Output the [X, Y] coordinate of the center of the cell containing the given text.  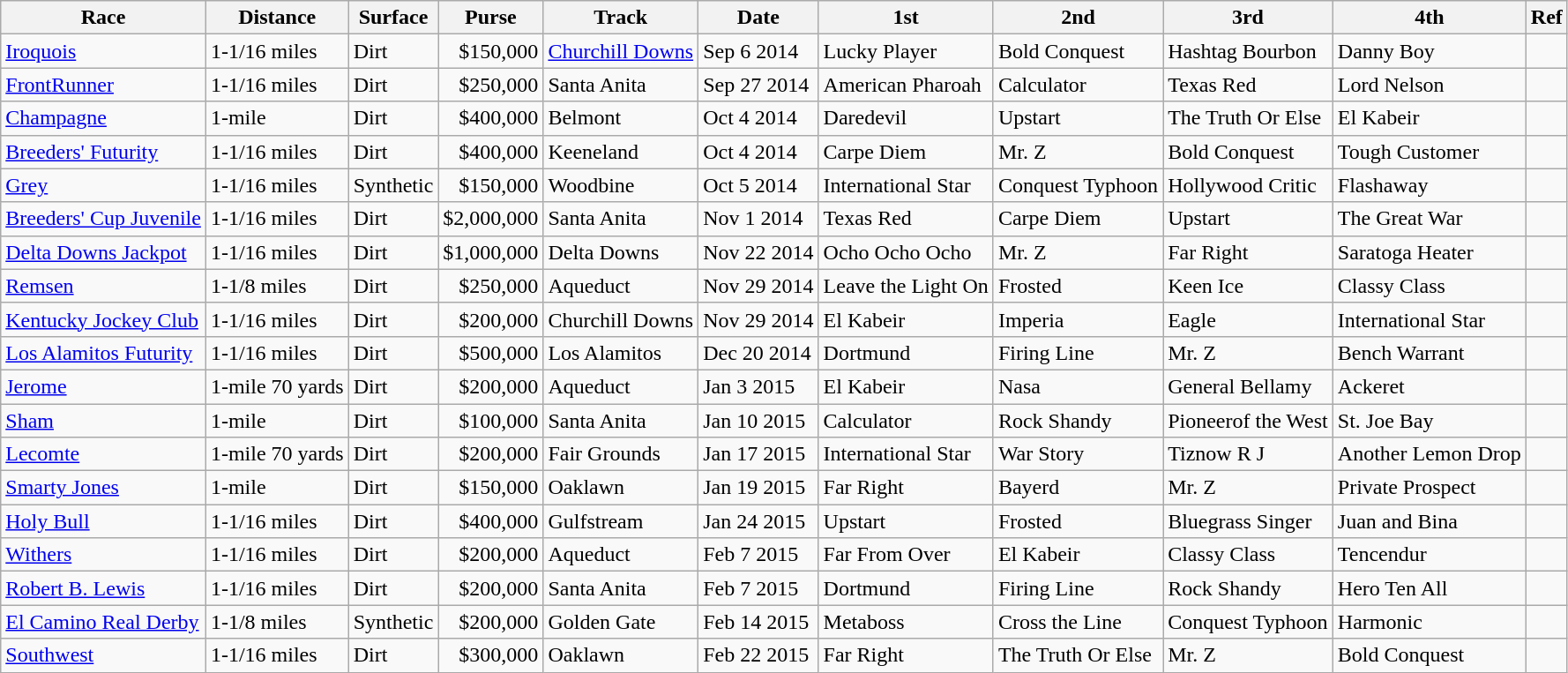
El Camino Real Derby [104, 622]
Withers [104, 555]
Lecomte [104, 454]
Sep 27 2014 [758, 85]
Champagne [104, 118]
Nov 1 2014 [758, 219]
Ocho Ocho Ocho [906, 252]
Ackeret [1429, 386]
$500,000 [490, 353]
Iroquois [104, 51]
Distance [277, 18]
Smarty Jones [104, 488]
Southwest [104, 655]
Harmonic [1429, 622]
Daredevil [906, 118]
Private Prospect [1429, 488]
Surface [393, 18]
Leave the Light On [906, 286]
Track [621, 18]
Breeders' Cup Juvenile [104, 219]
$2,000,000 [490, 219]
Holy Bull [104, 521]
Sham [104, 421]
$100,000 [490, 421]
Hero Ten All [1429, 588]
Hollywood Critic [1249, 185]
Golden Gate [621, 622]
Tencendur [1429, 555]
Jan 3 2015 [758, 386]
Lord Nelson [1429, 85]
Saratoga Heater [1429, 252]
Bench Warrant [1429, 353]
Delta Downs Jackpot [104, 252]
Another Lemon Drop [1429, 454]
Jerome [104, 386]
Pioneerof the West [1249, 421]
Belmont [621, 118]
Eagle [1249, 319]
2nd [1078, 18]
Cross the Line [1078, 622]
4th [1429, 18]
Tough Customer [1429, 152]
Nov 22 2014 [758, 252]
Breeders' Futurity [104, 152]
Delta Downs [621, 252]
The Great War [1429, 219]
3rd [1249, 18]
Los Alamitos [621, 353]
Keeneland [621, 152]
Hashtag Bourbon [1249, 51]
General Bellamy [1249, 386]
Robert B. Lewis [104, 588]
War Story [1078, 454]
Feb 14 2015 [758, 622]
Jan 19 2015 [758, 488]
Dec 20 2014 [758, 353]
Remsen [104, 286]
Fair Grounds [621, 454]
Oct 5 2014 [758, 185]
Metaboss [906, 622]
Sep 6 2014 [758, 51]
$1,000,000 [490, 252]
Jan 10 2015 [758, 421]
Ref [1547, 18]
Grey [104, 185]
Tiznow R J [1249, 454]
Far From Over [906, 555]
Woodbine [621, 185]
Keen Ice [1249, 286]
Bayerd [1078, 488]
Los Alamitos Futurity [104, 353]
St. Joe Bay [1429, 421]
Jan 17 2015 [758, 454]
Lucky Player [906, 51]
Nasa [1078, 386]
Race [104, 18]
Date [758, 18]
American Pharoah [906, 85]
Feb 22 2015 [758, 655]
$300,000 [490, 655]
Gulfstream [621, 521]
Jan 24 2015 [758, 521]
Juan and Bina [1429, 521]
1st [906, 18]
Bluegrass Singer [1249, 521]
Imperia [1078, 319]
Danny Boy [1429, 51]
Kentucky Jockey Club [104, 319]
Flashaway [1429, 185]
Purse [490, 18]
FrontRunner [104, 85]
